Capture the cell that displays the provided text and extract its [x, y] central coordinate. 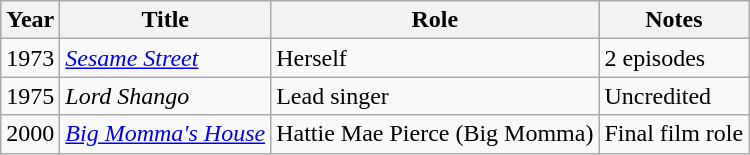
1973 [30, 58]
Final film role [674, 134]
2 episodes [674, 58]
2000 [30, 134]
Hattie Mae Pierce (Big Momma) [435, 134]
Lord Shango [166, 96]
Sesame Street [166, 58]
Title [166, 20]
Herself [435, 58]
Role [435, 20]
Big Momma's House [166, 134]
Lead singer [435, 96]
Notes [674, 20]
Year [30, 20]
1975 [30, 96]
Uncredited [674, 96]
